Scan for the cell matching the given text and deliver its [x, y] coordinate at center. 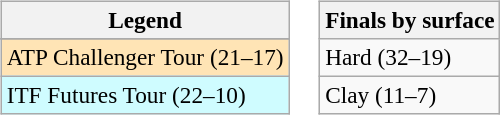
ATP Challenger Tour (21–17) [145, 57]
ITF Futures Tour (22–10) [145, 95]
Legend [145, 20]
Finals by surface [410, 20]
Clay (11–7) [410, 95]
Hard (32–19) [410, 57]
